Scan for the cell matching the given text and deliver its [x, y] coordinate at center. 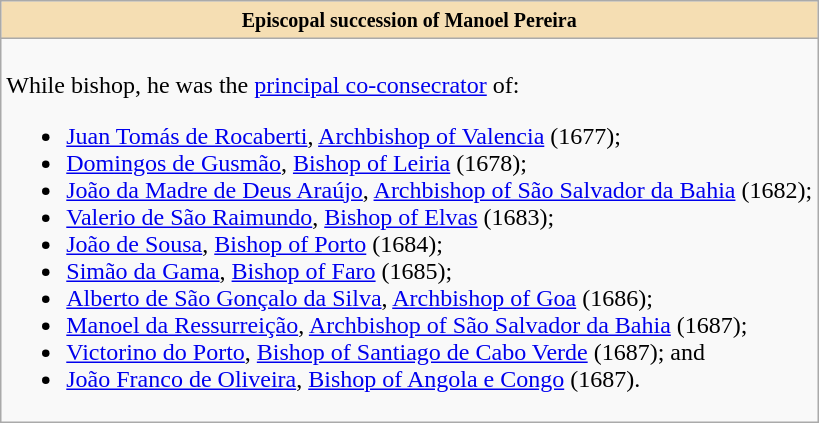
Episcopal succession of Manoel Pereira [410, 20]
